Output the (x, y) coordinate of the center of the cell containing the given text.  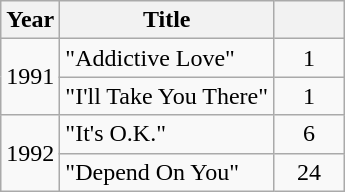
1992 (30, 153)
1991 (30, 77)
Year (30, 20)
24 (310, 172)
Title (167, 20)
"Depend On You" (167, 172)
"It's O.K." (167, 134)
"I'll Take You There" (167, 96)
"Addictive Love" (167, 58)
6 (310, 134)
